Identify which cell holds the provided text, then report its [x, y] central coordinate. 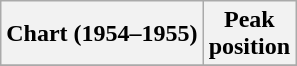
Chart (1954–1955) [102, 34]
Peakposition [249, 34]
